From the cell containing the given text, extract its center point as (X, Y) coordinate. 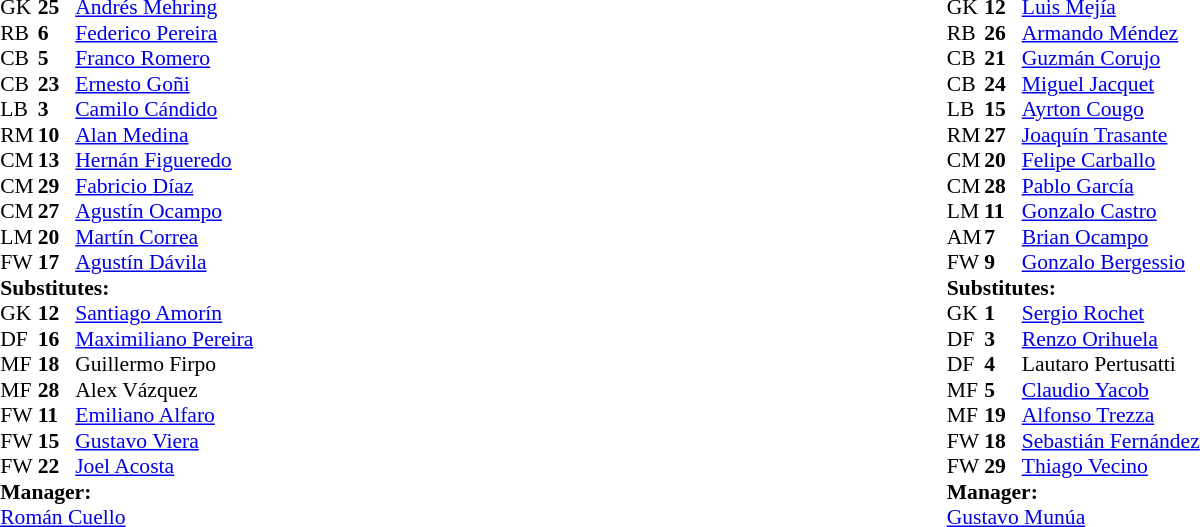
10 (57, 135)
Joaquín Trasante (1111, 135)
17 (57, 263)
6 (57, 33)
Alan Medina (164, 135)
Ernesto Goñi (164, 84)
Fabricio Díaz (164, 186)
Martín Correa (164, 237)
4 (1003, 365)
Camilo Cándido (164, 109)
Lautaro Pertusatti (1111, 365)
Pablo García (1111, 186)
Federico Pereira (164, 33)
Gonzalo Castro (1111, 211)
Guzmán Corujo (1111, 59)
1 (1003, 313)
Santiago Amorín (164, 313)
Claudio Yacob (1111, 390)
12 (57, 313)
21 (1003, 59)
Maximiliano Pereira (164, 339)
Joel Acosta (164, 467)
Ayrton Cougo (1111, 109)
19 (1003, 415)
Hernán Figueredo (164, 161)
Alfonso Trezza (1111, 415)
Alex Vázquez (164, 390)
Armando Méndez (1111, 33)
Felipe Carballo (1111, 161)
Renzo Orihuela (1111, 339)
Sergio Rochet (1111, 313)
Brian Ocampo (1111, 237)
Gonzalo Bergessio (1111, 263)
13 (57, 161)
AM (966, 237)
Agustín Ocampo (164, 211)
Agustín Dávila (164, 263)
Thiago Vecino (1111, 467)
Emiliano Alfaro (164, 415)
Gustavo Viera (164, 441)
26 (1003, 33)
Guillermo Firpo (164, 365)
16 (57, 339)
Sebastián Fernández (1111, 441)
Miguel Jacquet (1111, 84)
Franco Romero (164, 59)
22 (57, 467)
23 (57, 84)
24 (1003, 84)
9 (1003, 263)
7 (1003, 237)
